Extract the (x, y) coordinate from the center of the cell holding the provided text.  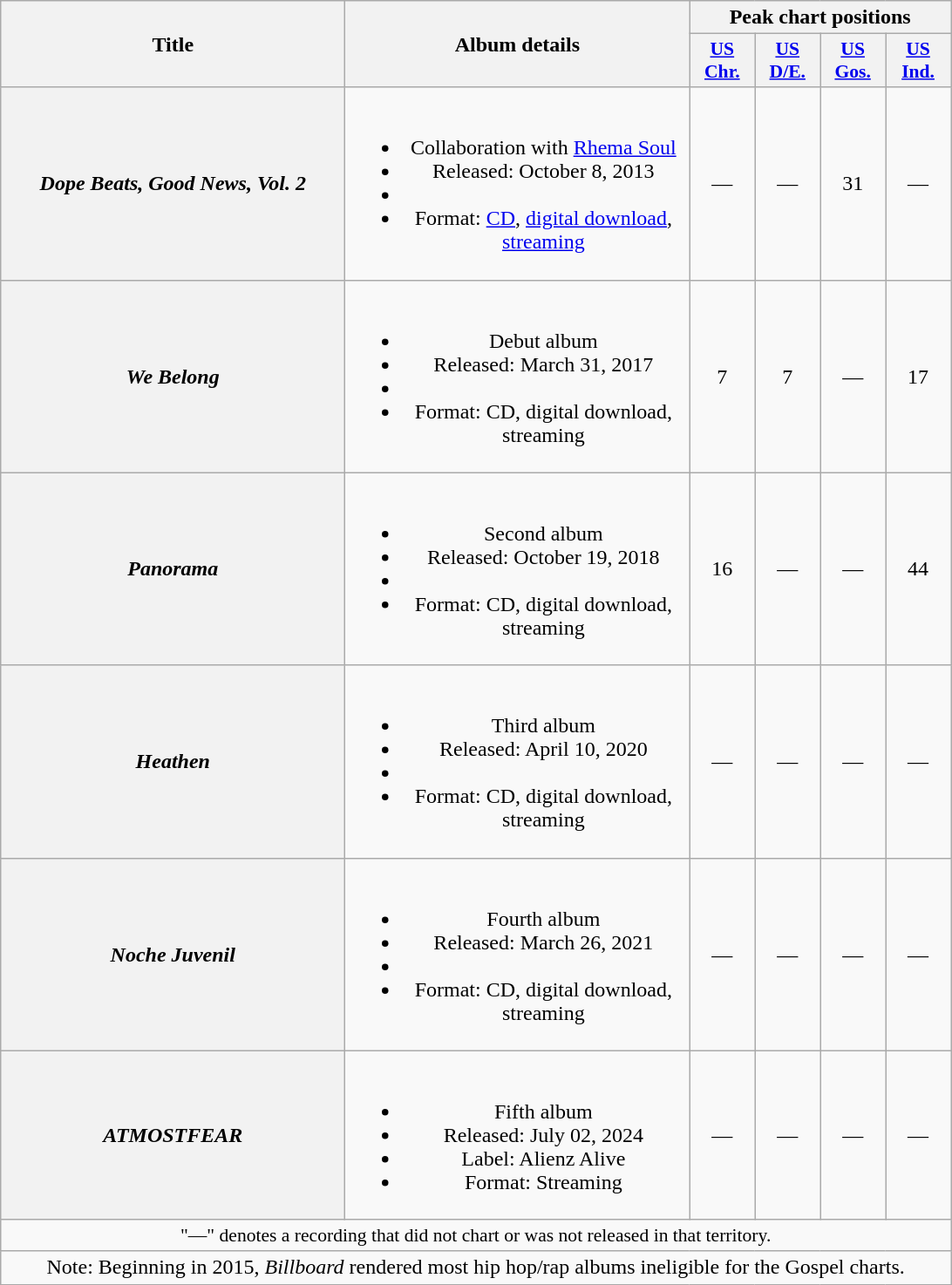
17 (919, 377)
16 (722, 568)
USGos. (853, 61)
Third albumReleased: April 10, 2020Format: CD, digital download, streaming (518, 762)
USChr. (722, 61)
Collaboration with Rhema SoulReleased: October 8, 2013Format: CD, digital download, streaming (518, 183)
Fourth albumReleased: March 26, 2021Format: CD, digital download, streaming (518, 954)
Heathen (173, 762)
Panorama (173, 568)
Debut albumReleased: March 31, 2017Format: CD, digital download, streaming (518, 377)
Second albumReleased: October 19, 2018Format: CD, digital download, streaming (518, 568)
USInd. (919, 61)
"—" denotes a recording that did not chart or was not released in that territory. (476, 1235)
44 (919, 568)
USD/E. (788, 61)
Dope Beats, Good News, Vol. 2 (173, 183)
Note: Beginning in 2015, Billboard rendered most hip hop/rap albums ineligible for the Gospel charts. (476, 1268)
Album details (518, 44)
Noche Juvenil (173, 954)
Peak chart positions (820, 17)
Fifth albumReleased: July 02, 2024Label: Alienz AliveFormat: Streaming (518, 1135)
We Belong (173, 377)
ATMOSTFEAR (173, 1135)
31 (853, 183)
Title (173, 44)
